Capture the cell that displays the provided text and extract its (x, y) central coordinate. 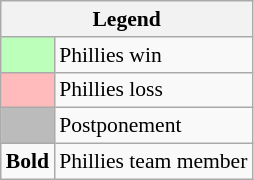
Phillies win (153, 55)
Bold (28, 162)
Postponement (153, 126)
Phillies loss (153, 90)
Phillies team member (153, 162)
Legend (127, 19)
